Provide the [X, Y] coordinate of the cell's center where the given text is located.  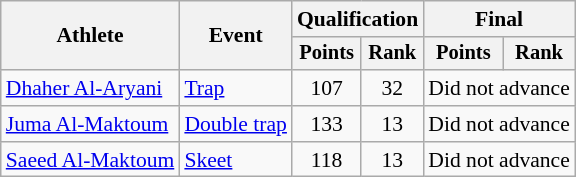
32 [392, 88]
107 [326, 88]
Juma Al-Maktoum [90, 124]
Qualification [358, 19]
Dhaher Al-Aryani [90, 88]
Athlete [90, 36]
Double trap [236, 124]
Trap [236, 88]
Event [236, 36]
13 [392, 124]
Final [499, 19]
133 [326, 124]
